Identify which cell holds the provided text, then report its (x, y) central coordinate. 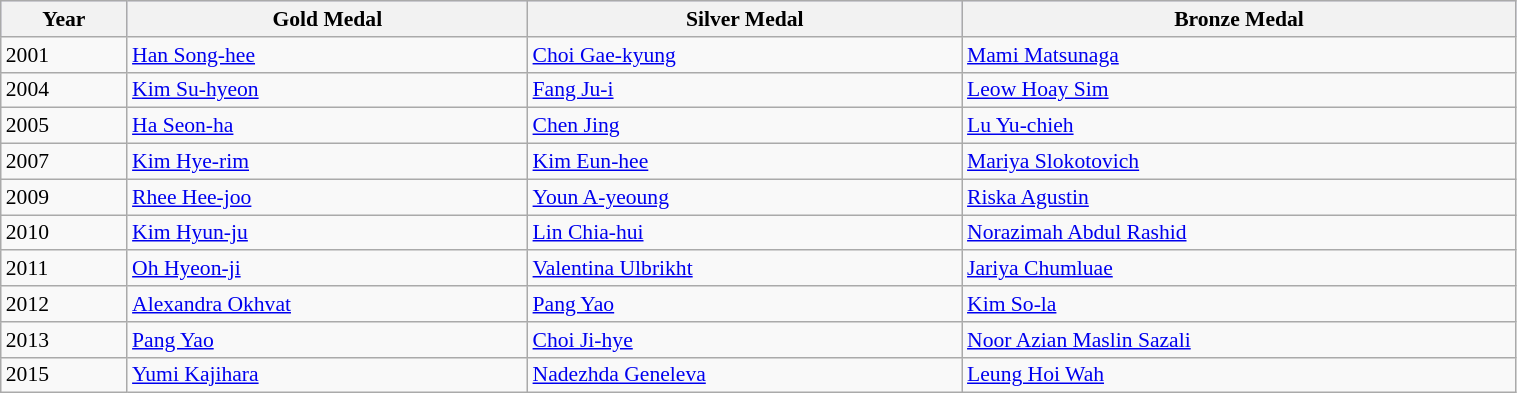
Ha Seon-ha (327, 126)
Kim Su-hyeon (327, 90)
Leow Hoay Sim (1239, 90)
Gold Medal (327, 19)
2007 (64, 162)
Kim Eun-hee (745, 162)
Leung Hoi Wah (1239, 375)
2010 (64, 233)
2005 (64, 126)
Choi Ji-hye (745, 340)
Lu Yu-chieh (1239, 126)
2009 (64, 197)
Mariya Slokotovich (1239, 162)
Riska Agustin (1239, 197)
Kim So-la (1239, 304)
Youn A-yeoung (745, 197)
Lin Chia-hui (745, 233)
Alexandra Okhvat (327, 304)
Norazimah Abdul Rashid (1239, 233)
Choi Gae-kyung (745, 55)
Oh Hyeon-ji (327, 269)
2001 (64, 55)
Bronze Medal (1239, 19)
2013 (64, 340)
Yumi Kajihara (327, 375)
Fang Ju-i (745, 90)
Kim Hyun-ju (327, 233)
Valentina Ulbrikht (745, 269)
Rhee Hee-joo (327, 197)
Mami Matsunaga (1239, 55)
Kim Hye-rim (327, 162)
2015 (64, 375)
Han Song-hee (327, 55)
2012 (64, 304)
2004 (64, 90)
Nadezhda Geneleva (745, 375)
Silver Medal (745, 19)
2011 (64, 269)
Jariya Chumluae (1239, 269)
Chen Jing (745, 126)
Year (64, 19)
Noor Azian Maslin Sazali (1239, 340)
